Output the [X, Y] coordinate of the center of the cell containing the given text.  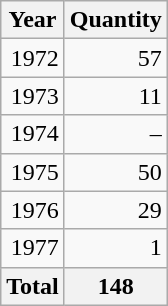
– [116, 134]
Total [33, 286]
29 [116, 210]
11 [116, 96]
1976 [33, 210]
Year [33, 20]
57 [116, 58]
1 [116, 248]
148 [116, 286]
1977 [33, 248]
1974 [33, 134]
1973 [33, 96]
50 [116, 172]
Quantity [116, 20]
1975 [33, 172]
1972 [33, 58]
